Provide the (x, y) coordinate of the cell's center where the given text is located.  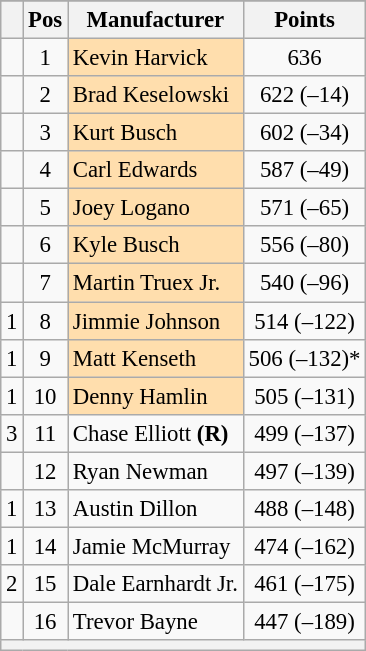
Chase Elliott (R) (156, 433)
Denny Hamlin (156, 396)
5 (46, 208)
636 (304, 58)
571 (–65) (304, 208)
Joey Logano (156, 208)
Ryan Newman (156, 471)
Trevor Bayne (156, 621)
16 (46, 621)
499 (–137) (304, 433)
Carl Edwards (156, 170)
Kevin Harvick (156, 58)
Pos (46, 20)
Kurt Busch (156, 133)
8 (46, 321)
9 (46, 358)
Manufacturer (156, 20)
13 (46, 509)
556 (–80) (304, 245)
Brad Keselowski (156, 95)
474 (–162) (304, 546)
15 (46, 584)
Martin Truex Jr. (156, 283)
506 (–132)* (304, 358)
505 (–131) (304, 396)
514 (–122) (304, 321)
Jamie McMurray (156, 546)
4 (46, 170)
488 (–148) (304, 509)
587 (–49) (304, 170)
461 (–175) (304, 584)
602 (–34) (304, 133)
540 (–96) (304, 283)
Matt Kenseth (156, 358)
12 (46, 471)
14 (46, 546)
10 (46, 396)
497 (–139) (304, 471)
11 (46, 433)
Dale Earnhardt Jr. (156, 584)
447 (–189) (304, 621)
Kyle Busch (156, 245)
6 (46, 245)
Austin Dillon (156, 509)
622 (–14) (304, 95)
Points (304, 20)
Jimmie Johnson (156, 321)
7 (46, 283)
